Output the (x, y) coordinate of the center of the cell containing the given text.  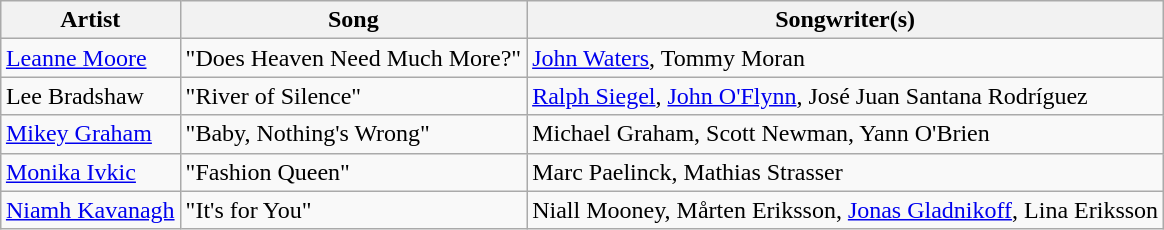
"Does Heaven Need Much More?" (354, 58)
Mikey Graham (90, 134)
Marc Paelinck, Mathias Strasser (846, 172)
Niamh Kavanagh (90, 210)
John Waters, Tommy Moran (846, 58)
Songwriter(s) (846, 20)
"It's for You" (354, 210)
Leanne Moore (90, 58)
Artist (90, 20)
Lee Bradshaw (90, 96)
Song (354, 20)
"River of Silence" (354, 96)
Michael Graham, Scott Newman, Yann O'Brien (846, 134)
Niall Mooney, Mårten Eriksson, Jonas Gladnikoff, Lina Eriksson (846, 210)
Monika Ivkic (90, 172)
Ralph Siegel, John O'Flynn, José Juan Santana Rodríguez (846, 96)
"Fashion Queen" (354, 172)
"Baby, Nothing's Wrong" (354, 134)
